Determine the [X, Y] coordinate at the center of the cell enclosing the given text.  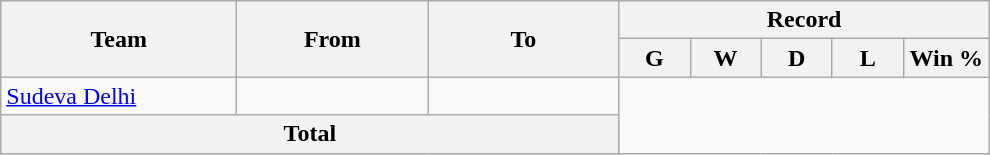
L [868, 58]
To [524, 39]
Win % [946, 58]
D [796, 58]
Team [119, 39]
Total [310, 134]
Record [804, 20]
From [332, 39]
W [726, 58]
Sudeva Delhi [119, 96]
G [654, 58]
